From the cell containing the given text, extract its center point as (X, Y) coordinate. 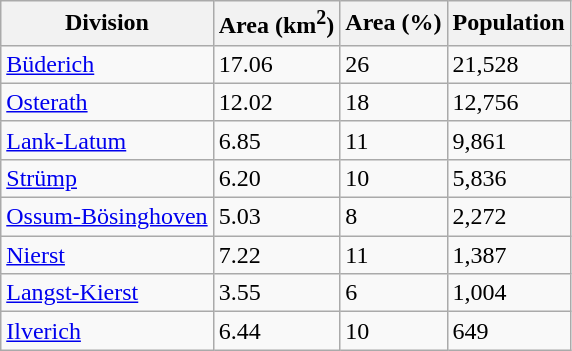
7.22 (276, 255)
Nierst (107, 255)
Area (km2) (276, 24)
1,004 (508, 293)
Population (508, 24)
8 (394, 217)
6.85 (276, 140)
5.03 (276, 217)
12,756 (508, 102)
6.20 (276, 178)
Osterath (107, 102)
9,861 (508, 140)
Area (%) (394, 24)
Lank-Latum (107, 140)
6 (394, 293)
649 (508, 331)
3.55 (276, 293)
Ilverich (107, 331)
5,836 (508, 178)
Strümp (107, 178)
12.02 (276, 102)
26 (394, 64)
Division (107, 24)
2,272 (508, 217)
Ossum-Bösinghoven (107, 217)
18 (394, 102)
Büderich (107, 64)
6.44 (276, 331)
Langst-Kierst (107, 293)
21,528 (508, 64)
1,387 (508, 255)
17.06 (276, 64)
